Determine the [x, y] coordinate at the center of the cell enclosing the given text.  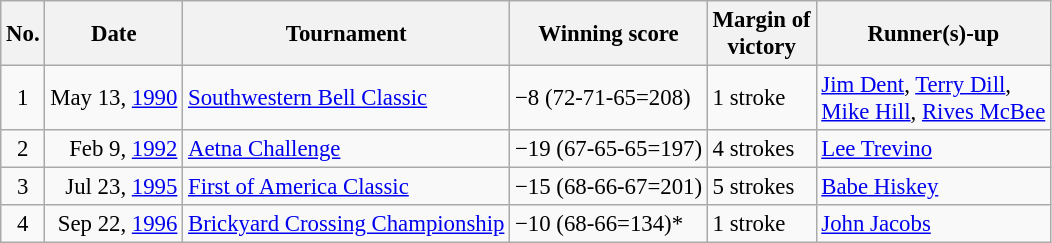
Babe Hiskey [934, 187]
Winning score [609, 34]
Southwestern Bell Classic [346, 98]
Date [114, 34]
−8 (72-71-65=208) [609, 98]
−19 (67-65-65=197) [609, 149]
5 strokes [762, 187]
Brickyard Crossing Championship [346, 224]
May 13, 1990 [114, 98]
4 [23, 224]
4 strokes [762, 149]
−10 (68-66=134)* [609, 224]
Lee Trevino [934, 149]
1 [23, 98]
Aetna Challenge [346, 149]
Tournament [346, 34]
Jim Dent, Terry Dill, Mike Hill, Rives McBee [934, 98]
Margin ofvictory [762, 34]
3 [23, 187]
Jul 23, 1995 [114, 187]
First of America Classic [346, 187]
No. [23, 34]
Sep 22, 1996 [114, 224]
2 [23, 149]
John Jacobs [934, 224]
−15 (68-66-67=201) [609, 187]
Feb 9, 1992 [114, 149]
Runner(s)-up [934, 34]
